Locate the cell with the specified text and output its (x, y) center coordinate. 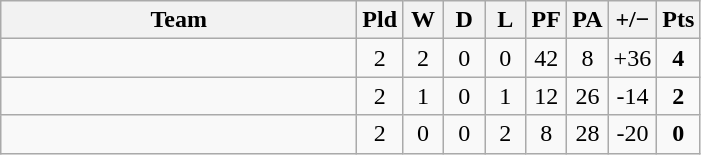
+/− (632, 20)
28 (588, 134)
12 (546, 96)
26 (588, 96)
Pts (678, 20)
+36 (632, 58)
42 (546, 58)
PA (588, 20)
Pld (380, 20)
-20 (632, 134)
D (464, 20)
Team (179, 20)
-14 (632, 96)
L (506, 20)
4 (678, 58)
W (424, 20)
PF (546, 20)
